Provide the (x, y) coordinate of the cell's center where the given text is located.  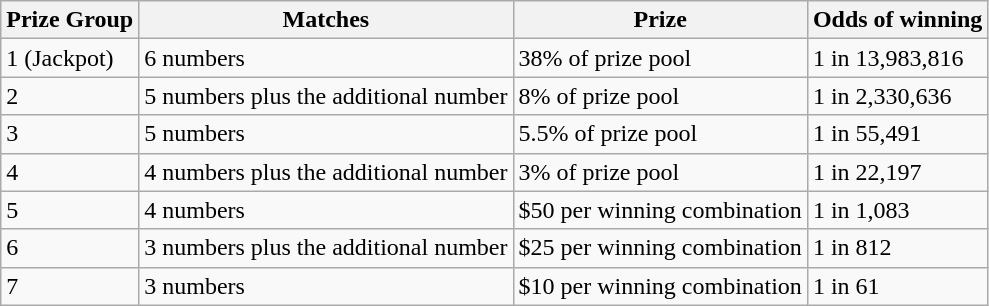
1 in 22,197 (897, 172)
6 numbers (326, 58)
4 numbers plus the additional number (326, 172)
1 (Jackpot) (70, 58)
3 (70, 134)
6 (70, 248)
5 numbers (326, 134)
$25 per winning combination (660, 248)
1 in 812 (897, 248)
Odds of winning (897, 20)
1 in 13,983,816 (897, 58)
8% of prize pool (660, 96)
3% of prize pool (660, 172)
7 (70, 286)
5 numbers plus the additional number (326, 96)
4 (70, 172)
Prize Group (70, 20)
2 (70, 96)
Matches (326, 20)
4 numbers (326, 210)
$50 per winning combination (660, 210)
Prize (660, 20)
5.5% of prize pool (660, 134)
3 numbers plus the additional number (326, 248)
5 (70, 210)
38% of prize pool (660, 58)
3 numbers (326, 286)
$10 per winning combination (660, 286)
1 in 55,491 (897, 134)
1 in 61 (897, 286)
1 in 1,083 (897, 210)
1 in 2,330,636 (897, 96)
